Return the [x, y] coordinate for the center point of the cell that contains the specified text.  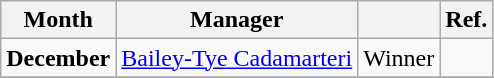
December [58, 58]
Bailey-Tye Cadamarteri [237, 58]
Manager [237, 20]
Ref. [466, 20]
Winner [399, 58]
Month [58, 20]
